Return the (x, y) coordinate for the center point of the cell that contains the specified text.  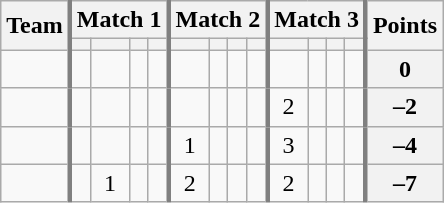
–2 (404, 107)
Match 2 (218, 20)
–4 (404, 145)
Match 3 (316, 20)
Points (404, 26)
0 (404, 69)
Team (36, 26)
–7 (404, 183)
Match 1 (120, 20)
3 (288, 145)
